Locate the cell with the specified text and output its [X, Y] center coordinate. 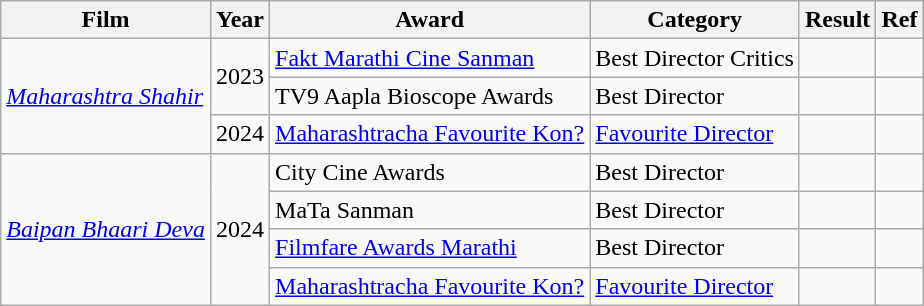
Ref [900, 20]
City Cine Awards [430, 172]
Film [106, 20]
Award [430, 20]
Category [695, 20]
Result [837, 20]
Year [240, 20]
Best Director Critics [695, 58]
MaTa Sanman [430, 210]
2023 [240, 77]
Filmfare Awards Marathi [430, 248]
TV9 Aapla Bioscope Awards [430, 96]
Baipan Bhaari Deva [106, 229]
Fakt Marathi Cine Sanman [430, 58]
Maharashtra Shahir [106, 96]
